Detect which cell encompasses the target text, then output its [X, Y] center coordinate. 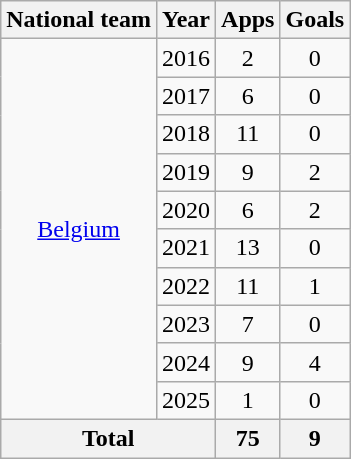
Year [186, 20]
2025 [186, 400]
2020 [186, 210]
Apps [248, 20]
75 [248, 438]
National team [79, 20]
Goals [315, 20]
2016 [186, 58]
2018 [186, 134]
Belgium [79, 230]
2022 [186, 286]
2021 [186, 248]
2019 [186, 172]
Total [108, 438]
13 [248, 248]
2024 [186, 362]
2023 [186, 324]
2017 [186, 96]
7 [248, 324]
4 [315, 362]
